Find where the given text appears and provide that cell's center as (X, Y) coordinate. 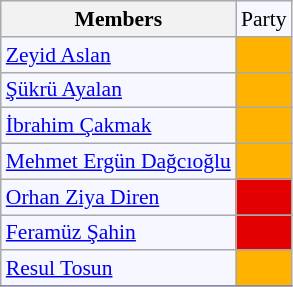
İbrahim Çakmak (118, 126)
Şükrü Ayalan (118, 90)
Members (118, 19)
Orhan Ziya Diren (118, 197)
Mehmet Ergün Dağcıoğlu (118, 162)
Feramüz Şahin (118, 233)
Zeyid Aslan (118, 55)
Party (264, 19)
Resul Tosun (118, 269)
